Determine the [X, Y] coordinate at the center of the cell enclosing the given text.  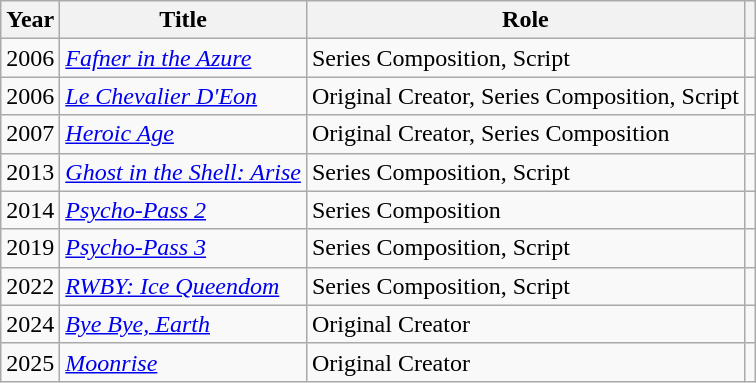
2013 [30, 172]
Series Composition [525, 210]
Original Creator, Series Composition, Script [525, 96]
Year [30, 20]
Psycho-Pass 3 [184, 248]
2007 [30, 134]
2025 [30, 362]
2014 [30, 210]
Le Chevalier D'Eon [184, 96]
Fafner in the Azure [184, 58]
Role [525, 20]
2024 [30, 324]
2022 [30, 286]
Moonrise [184, 362]
Bye Bye, Earth [184, 324]
Original Creator, Series Composition [525, 134]
RWBY: Ice Queendom [184, 286]
2019 [30, 248]
Heroic Age [184, 134]
Title [184, 20]
Ghost in the Shell: Arise [184, 172]
Psycho-Pass 2 [184, 210]
